Capture the cell that displays the provided text and extract its (x, y) central coordinate. 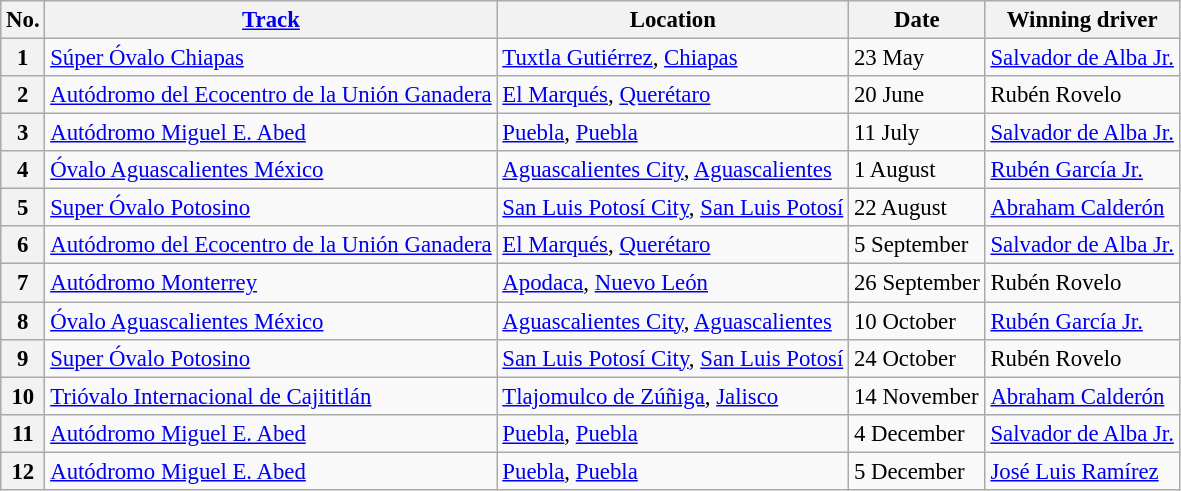
1 (23, 58)
24 October (917, 358)
10 October (917, 321)
Apodaca, Nuevo León (673, 283)
5 September (917, 245)
1 August (917, 170)
Autódromo Monterrey (271, 283)
9 (23, 358)
4 December (917, 433)
4 (23, 170)
Trióvalo Internacional de Cajititlán (271, 396)
Date (917, 20)
3 (23, 133)
Tuxtla Gutiérrez, Chiapas (673, 58)
Súper Óvalo Chiapas (271, 58)
14 November (917, 396)
2 (23, 95)
5 December (917, 471)
6 (23, 245)
11 (23, 433)
23 May (917, 58)
Track (271, 20)
5 (23, 208)
7 (23, 283)
José Luis Ramírez (1082, 471)
Winning driver (1082, 20)
8 (23, 321)
22 August (917, 208)
12 (23, 471)
Location (673, 20)
26 September (917, 283)
20 June (917, 95)
10 (23, 396)
Tlajomulco de Zúñiga, Jalisco (673, 396)
No. (23, 20)
11 July (917, 133)
